From the cell containing the given text, extract its center point as (X, Y) coordinate. 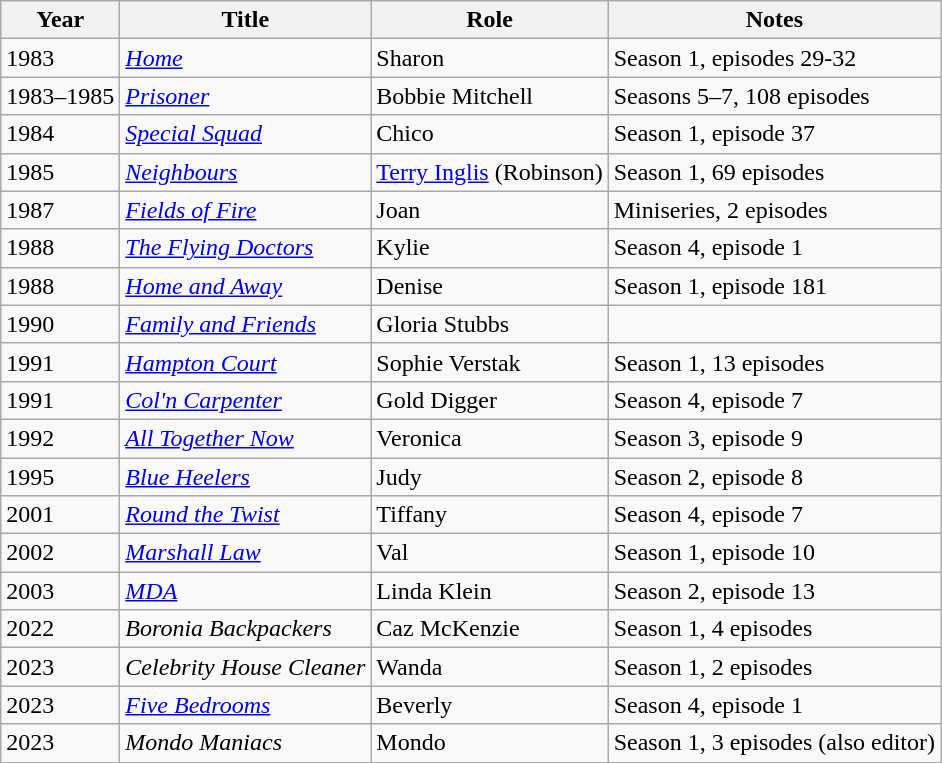
Special Squad (246, 134)
Season 1, 2 episodes (774, 667)
The Flying Doctors (246, 248)
Judy (490, 477)
1992 (60, 438)
Marshall Law (246, 553)
2022 (60, 629)
Role (490, 20)
Season 1, episode 10 (774, 553)
Blue Heelers (246, 477)
Title (246, 20)
Linda Klein (490, 591)
Five Bedrooms (246, 705)
Hampton Court (246, 362)
2003 (60, 591)
1987 (60, 210)
Prisoner (246, 96)
Family and Friends (246, 324)
2001 (60, 515)
Chico (490, 134)
Season 1, episode 37 (774, 134)
1983–1985 (60, 96)
Denise (490, 286)
Home (246, 58)
Terry Inglis (Robinson) (490, 172)
Fields of Fire (246, 210)
Season 3, episode 9 (774, 438)
Season 2, episode 13 (774, 591)
Wanda (490, 667)
Gold Digger (490, 400)
Seasons 5–7, 108 episodes (774, 96)
Notes (774, 20)
Mondo (490, 743)
Season 1, episode 181 (774, 286)
Season 1, 4 episodes (774, 629)
MDA (246, 591)
Gloria Stubbs (490, 324)
Year (60, 20)
Veronica (490, 438)
Season 1, episodes 29-32 (774, 58)
Round the Twist (246, 515)
Season 2, episode 8 (774, 477)
2002 (60, 553)
Sharon (490, 58)
Home and Away (246, 286)
All Together Now (246, 438)
Season 1, 13 episodes (774, 362)
1984 (60, 134)
Kylie (490, 248)
Joan (490, 210)
Season 1, 69 episodes (774, 172)
1990 (60, 324)
1985 (60, 172)
1995 (60, 477)
Tiffany (490, 515)
Neighbours (246, 172)
Caz McKenzie (490, 629)
Sophie Verstak (490, 362)
Miniseries, 2 episodes (774, 210)
Season 1, 3 episodes (also editor) (774, 743)
Val (490, 553)
Bobbie Mitchell (490, 96)
Col'n Carpenter (246, 400)
Boronia Backpackers (246, 629)
1983 (60, 58)
Beverly (490, 705)
Mondo Maniacs (246, 743)
Celebrity House Cleaner (246, 667)
